Find where the given text appears and provide that cell's center as (X, Y) coordinate. 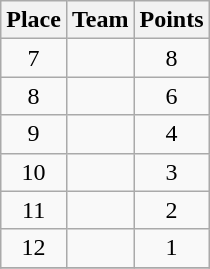
3 (172, 172)
1 (172, 248)
2 (172, 210)
Team (100, 20)
7 (34, 58)
11 (34, 210)
6 (172, 96)
12 (34, 248)
Points (172, 20)
9 (34, 134)
10 (34, 172)
4 (172, 134)
Place (34, 20)
